Provide the (x, y) coordinate of the cell's center where the given text is located.  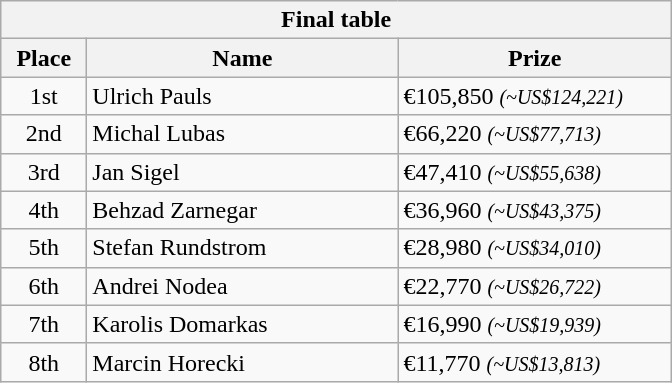
Name (242, 58)
Stefan Rundstrom (242, 248)
Ulrich Pauls (242, 96)
Prize (535, 58)
Behzad Zarnegar (242, 210)
8th (44, 362)
€28,980 (~US$34,010) (535, 248)
€16,990 (~US$19,939) (535, 324)
€105,850 (~US$124,221) (535, 96)
4th (44, 210)
5th (44, 248)
€11,770 (~US$13,813) (535, 362)
Michal Lubas (242, 134)
3rd (44, 172)
Marcin Horecki (242, 362)
7th (44, 324)
Andrei Nodea (242, 286)
Karolis Domarkas (242, 324)
Place (44, 58)
2nd (44, 134)
Final table (336, 20)
1st (44, 96)
€47,410 (~US$55,638) (535, 172)
€66,220 (~US$77,713) (535, 134)
Jan Sigel (242, 172)
€22,770 (~US$26,722) (535, 286)
6th (44, 286)
€36,960 (~US$43,375) (535, 210)
